Locate the cell with the specified text and output its [X, Y] center coordinate. 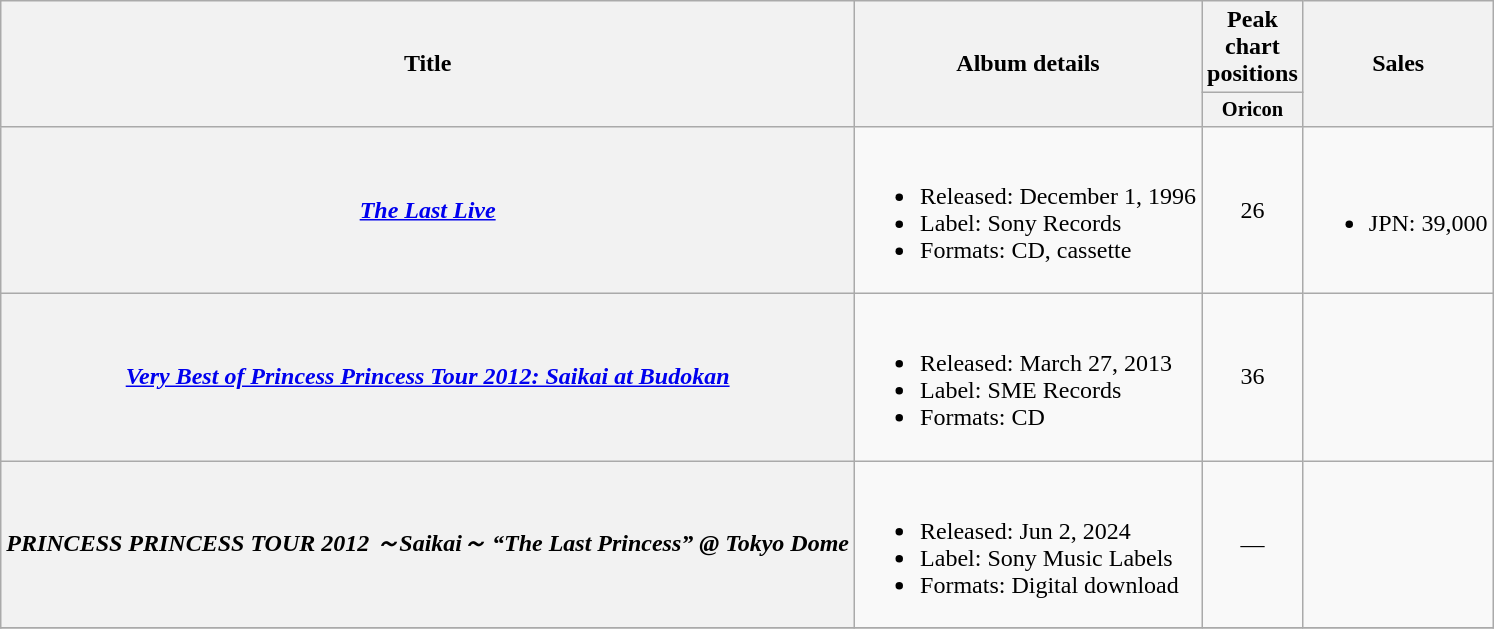
Title [428, 64]
Released: Jun 2, 2024Label: Sony Music LabelsFormats: Digital download [1028, 544]
Released: December 1, 1996Label: Sony RecordsFormats: CD, cassette [1028, 210]
Sales [1398, 64]
36 [1253, 378]
Album details [1028, 64]
The Last Live [428, 210]
Released: March 27, 2013Label: SME RecordsFormats: CD [1028, 378]
26 [1253, 210]
Peak chart positions [1253, 47]
PRINCESS PRINCESS TOUR 2012 ～Saikai～ “The Last Princess” @ Tokyo Dome [428, 544]
Oricon [1253, 110]
― [1253, 544]
JPN: 39,000 [1398, 210]
Very Best of Princess Princess Tour 2012: Saikai at Budokan [428, 378]
